Detect which cell encompasses the target text, then output its [x, y] center coordinate. 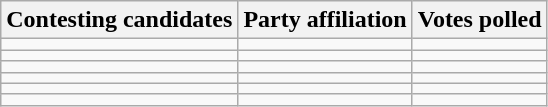
Votes polled [480, 20]
Party affiliation [325, 20]
Contesting candidates [120, 20]
